Output the (X, Y) coordinate of the center of the cell containing the given text.  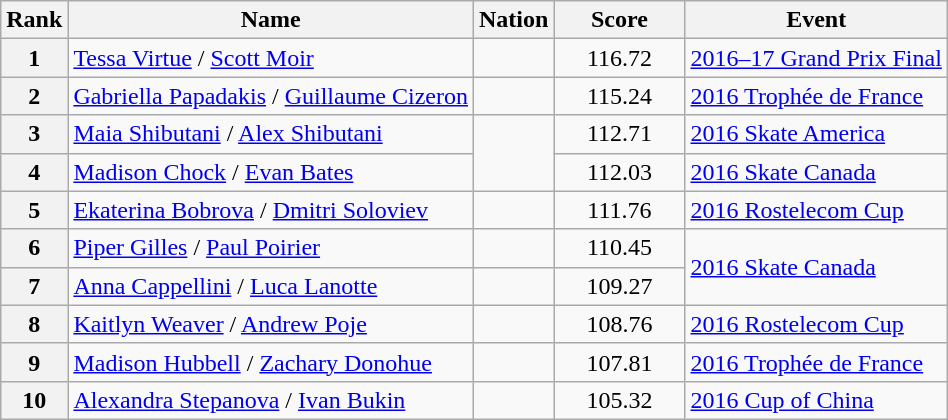
116.72 (620, 58)
110.45 (620, 248)
2016–17 Grand Prix Final (816, 58)
2016 Skate America (816, 134)
1 (34, 58)
108.76 (620, 324)
Alexandra Stepanova / Ivan Bukin (271, 400)
Gabriella Papadakis / Guillaume Cizeron (271, 96)
109.27 (620, 286)
Piper Gilles / Paul Poirier (271, 248)
10 (34, 400)
9 (34, 362)
Rank (34, 20)
2 (34, 96)
115.24 (620, 96)
Madison Hubbell / Zachary Donohue (271, 362)
7 (34, 286)
Anna Cappellini / Luca Lanotte (271, 286)
6 (34, 248)
Ekaterina Bobrova / Dmitri Soloviev (271, 210)
Madison Chock / Evan Bates (271, 172)
Tessa Virtue / Scott Moir (271, 58)
107.81 (620, 362)
4 (34, 172)
105.32 (620, 400)
112.71 (620, 134)
112.03 (620, 172)
8 (34, 324)
111.76 (620, 210)
3 (34, 134)
5 (34, 210)
Maia Shibutani / Alex Shibutani (271, 134)
2016 Cup of China (816, 400)
Event (816, 20)
Kaitlyn Weaver / Andrew Poje (271, 324)
Name (271, 20)
Score (620, 20)
Nation (513, 20)
